Identify which cell holds the provided text, then report its (x, y) central coordinate. 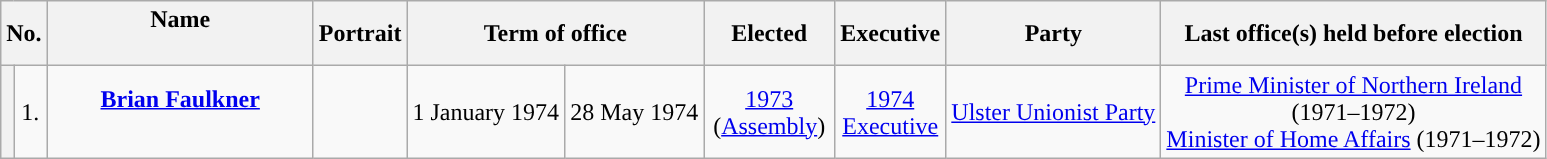
Portrait (360, 34)
Prime Minister of Northern Ireland(1971–1972)Minister of Home Affairs (1971–1972) (1354, 112)
Executive (890, 34)
Ulster Unionist Party (1054, 112)
1. (31, 112)
1 January 1974 (486, 112)
Elected (770, 34)
Last office(s) held before election (1354, 34)
Term of office (556, 34)
1973 (Assembly) (770, 112)
No. (24, 34)
Party (1054, 34)
Brian Faulkner (180, 112)
28 May 1974 (634, 112)
1974Executive (890, 112)
Name (180, 34)
